Search for the cell housing the specified text and yield its (X, Y) center coordinate. 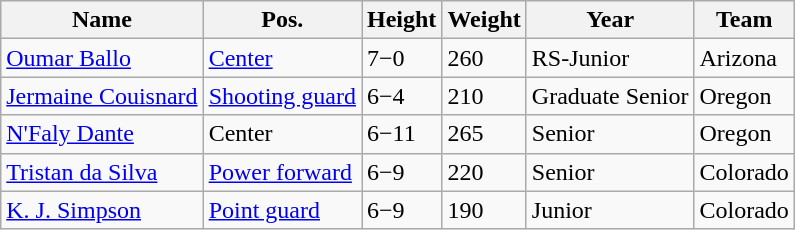
Weight (484, 20)
Height (402, 20)
7−0 (402, 58)
Graduate Senior (610, 96)
260 (484, 58)
Jermaine Couisnard (102, 96)
220 (484, 172)
Pos. (282, 20)
Tristan da Silva (102, 172)
Name (102, 20)
Junior (610, 210)
N'Faly Dante (102, 134)
190 (484, 210)
265 (484, 134)
6−11 (402, 134)
6−4 (402, 96)
Oumar Ballo (102, 58)
Year (610, 20)
Power forward (282, 172)
Team (744, 20)
Point guard (282, 210)
Arizona (744, 58)
K. J. Simpson (102, 210)
210 (484, 96)
Shooting guard (282, 96)
RS-Junior (610, 58)
